Return (x, y) of the center of cell containing provided text 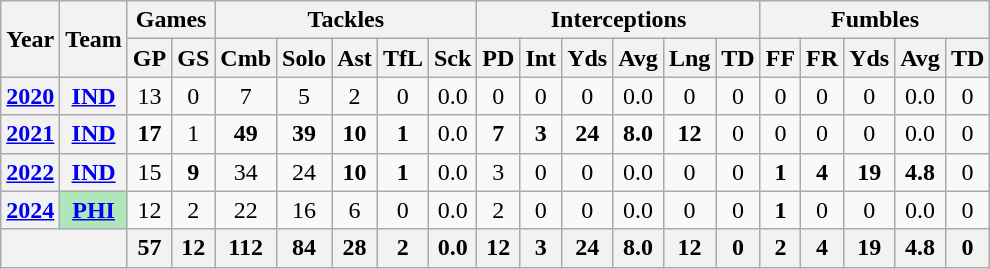
2021 (30, 134)
15 (149, 172)
FF (780, 58)
Sck (452, 58)
GP (149, 58)
2022 (30, 172)
22 (246, 210)
TfL (402, 58)
16 (304, 210)
49 (246, 134)
112 (246, 248)
GS (194, 58)
Fumbles (875, 20)
9 (194, 172)
5 (304, 96)
84 (304, 248)
FR (822, 58)
6 (355, 210)
34 (246, 172)
Lng (689, 58)
2020 (30, 96)
28 (355, 248)
PD (498, 58)
Interceptions (618, 20)
PHI (94, 210)
Team (94, 39)
Tackles (346, 20)
57 (149, 248)
Ast (355, 58)
Int (541, 58)
Year (30, 39)
13 (149, 96)
17 (149, 134)
39 (304, 134)
Cmb (246, 58)
Games (170, 20)
Solo (304, 58)
2024 (30, 210)
